Detect which cell encompasses the target text, then output its (x, y) center coordinate. 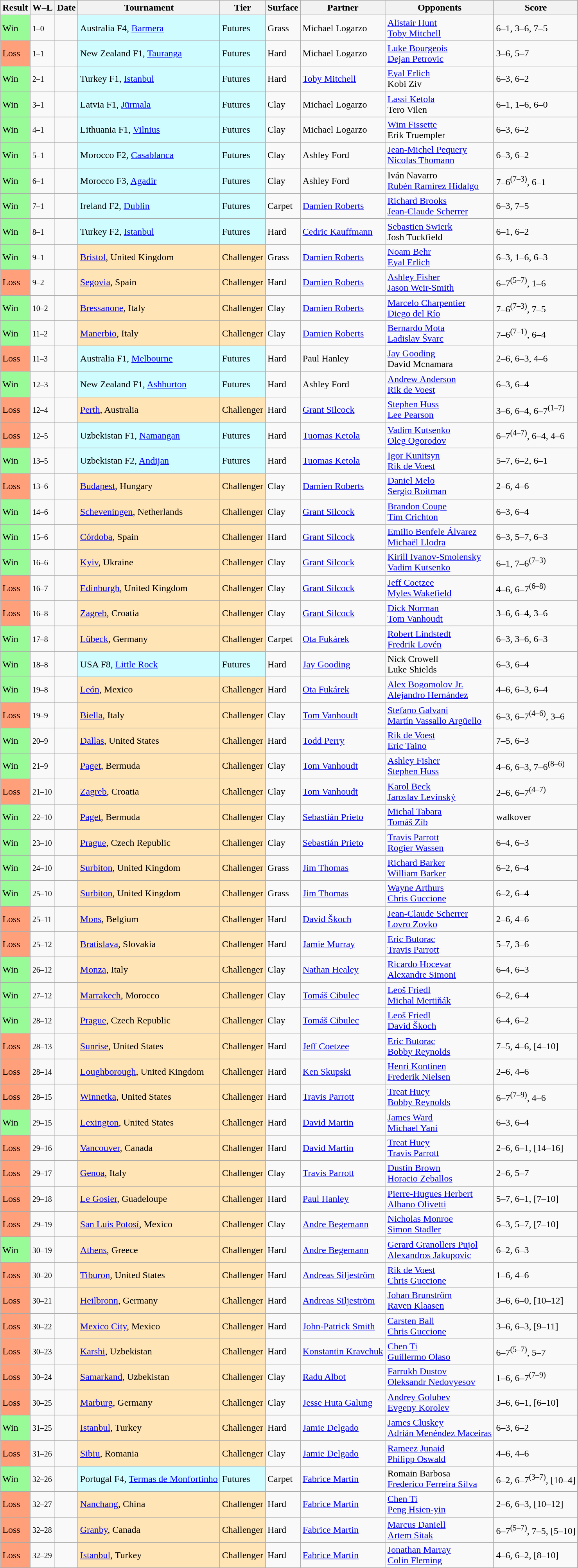
2–6, 6–1, [14–16] (536, 1148)
7–6(7–3), 6–1 (536, 181)
Iván Navarro Rubén Ramírez Hidalgo (440, 181)
Tiburon, United States (149, 1275)
Andrew Anderson Rik de Voest (440, 384)
27–12 (42, 995)
29–17 (42, 1174)
3–6, 6–4, 3–6 (536, 613)
Karshi, Uzbekistan (149, 1351)
29–16 (42, 1148)
21–10 (42, 792)
Heilbronn, Germany (149, 1300)
Brandon Coupe Tim Crichton (440, 512)
Jean-Claude Scherrer Lovro Zovko (440, 919)
7–5, 6–3 (536, 741)
Emilio Benfele Álvarez Michaël Llodra (440, 537)
20–9 (42, 741)
6–3, 7–5 (536, 206)
Marcus Daniell Artem Sitak (440, 1530)
Farrukh Dustov Oleksandr Nedovyesov (440, 1377)
4–6, 6–2, [8–10] (536, 1555)
31–26 (42, 1453)
Morocco F3, Agadir (149, 181)
Chen Ti Peng Hsien-yin (440, 1504)
Jamie Murray (343, 944)
John-Patrick Smith (343, 1326)
Marburg, Germany (149, 1402)
30–24 (42, 1377)
Dustin Brown Horacio Zeballos (440, 1174)
Jay Gooding David Mcnamara (440, 359)
Perth, Australia (149, 410)
22–10 (42, 817)
29–15 (42, 1122)
30–22 (42, 1326)
James Ward Michael Yani (440, 1122)
Marrakech, Morocco (149, 995)
Genoa, Italy (149, 1174)
6–4, 6–2 (536, 1020)
7–5, 4–6, [4–10] (536, 1046)
Bernardo Mota Ladislav Švarc (440, 333)
12–5 (42, 435)
Wayne Arthurs Chris Guccione (440, 894)
6–7(5–7), 7–5, [5–10] (536, 1530)
6–7(7–9), 4–6 (536, 1097)
Nicholas Monroe Simon Stadler (440, 1225)
6–3, 1–6, 6–3 (536, 257)
W–L (42, 8)
Lexington, United States (149, 1122)
11–2 (42, 333)
28–13 (42, 1046)
26–12 (42, 969)
30–20 (42, 1275)
19–8 (42, 689)
Segovia, Spain (149, 282)
León, Mexico (149, 689)
Vadim Kutsenko Oleg Ogorodov (440, 435)
5–1 (42, 155)
Noam Behr Eyal Erlich (440, 257)
6–2, 6–7(3–7), [10–4] (536, 1479)
Gerard Granollers Pujol Alexandros Jakupovic (440, 1250)
25–10 (42, 894)
16–6 (42, 563)
25–11 (42, 919)
Córdoba, Spain (149, 537)
Lassi Ketola Tero Vilen (440, 104)
6–1, 6–2 (536, 232)
Stefano Galvani Martín Vassallo Argüello (440, 715)
walkover (536, 817)
Eric Butorac Travis Parrott (440, 944)
Carsten Ball Chris Guccione (440, 1326)
2–6, 5–7 (536, 1174)
Igor Kunitsyn Rik de Voest (440, 461)
17–8 (42, 638)
Nick Crowell Luke Shields (440, 664)
3–6, 6–1, [6–10] (536, 1402)
5–7, 6–2, 6–1 (536, 461)
6–7(5–7), 5–7 (536, 1351)
30–23 (42, 1351)
Tournament (149, 8)
Ireland F2, Dublin (149, 206)
5–7, 6–1, [7–10] (536, 1199)
Sebastien Swierk Josh Tuckfield (440, 232)
6–3, 5–7, 6–3 (536, 537)
Luke Bourgeois Dejan Petrovic (440, 53)
9–2 (42, 282)
Athens, Greece (149, 1250)
32–28 (42, 1530)
David Škoch (343, 919)
Wim Fissette Erik Truempler (440, 130)
13–5 (42, 461)
14–6 (42, 512)
1–1 (42, 53)
Vancouver, Canada (149, 1148)
Surface (283, 8)
1–6, 4–6 (536, 1275)
Stephen Huss Lee Pearson (440, 410)
21–9 (42, 766)
24–10 (42, 868)
6–1, 7–6(7–3) (536, 563)
Ashley Fisher Stephen Huss (440, 766)
Daniel Melo Sergio Roitman (440, 486)
Nathan Healey (343, 969)
Henri Kontinen Frederik Nielsen (440, 1071)
16–7 (42, 588)
Karol Beck Jaroslav Levinský (440, 792)
New Zealand F1, Tauranga (149, 53)
Jay Gooding (343, 664)
Cedric Kauffmann (343, 232)
3–1 (42, 104)
10–2 (42, 307)
Mons, Belgium (149, 919)
Scheveningen, Netherlands (149, 512)
6–3, 6–7(4–6), 3–6 (536, 715)
Turkey F2, Istanbul (149, 232)
3–6, 6–3, [9–11] (536, 1326)
23–10 (42, 843)
Leoš Friedl Michal Mertiňák (440, 995)
6–2, 6–3 (536, 1250)
2–1 (42, 79)
Kirill Ivanov-Smolensky Vadim Kutsenko (440, 563)
4–6, 4–6 (536, 1453)
9–1 (42, 257)
6–1, 3–6, 7–5 (536, 28)
Date (66, 8)
Result (15, 8)
Monza, Italy (149, 969)
4–1 (42, 130)
7–6(7–3), 7–5 (536, 307)
31–25 (42, 1428)
7–6(7–1), 6–4 (536, 333)
Travis Parrott Rogier Wassen (440, 843)
Morocco F2, Casablanca (149, 155)
Richard Barker William Barker (440, 868)
Radu Albot (343, 1377)
Partner (343, 8)
32–29 (42, 1555)
30–25 (42, 1402)
Treat Huey Travis Parrott (440, 1148)
James Cluskey Adrián Menéndez Maceiras (440, 1428)
29–18 (42, 1199)
19–9 (42, 715)
7–1 (42, 206)
Ashley Fisher Jason Weir-Smith (440, 282)
Rameez Junaid Philipp Oswald (440, 1453)
Uzbekistan F1, Namangan (149, 435)
Chen Ti Guillermo Olaso (440, 1351)
Todd Perry (343, 741)
12–3 (42, 384)
Turkey F1, Istanbul (149, 79)
Dallas, United States (149, 741)
Jean-Michel Pequery Nicolas Thomann (440, 155)
30–19 (42, 1250)
Samarkand, Uzbekistan (149, 1377)
32–27 (42, 1504)
6–3, 5–7, [7–10] (536, 1225)
12–4 (42, 410)
15–6 (42, 537)
Konstantin Kravchuk (343, 1351)
Rik de Voest Eric Taino (440, 741)
Score (536, 8)
Ken Skupski (343, 1071)
28–14 (42, 1071)
18–8 (42, 664)
Australia F1, Melbourne (149, 359)
Rik de Voest Chris Guccione (440, 1275)
Winnetka, United States (149, 1097)
3–6, 5–7 (536, 53)
Bressanone, Italy (149, 307)
6–3, 3–6, 6–3 (536, 638)
6–1, 1–6, 6–0 (536, 104)
Loughborough, United Kingdom (149, 1071)
8–1 (42, 232)
Marcelo Charpentier Diego del Río (440, 307)
Tier (242, 8)
USA F8, Little Rock (149, 664)
Jeff Coetzee (343, 1046)
Le Gosier, Guadeloupe (149, 1199)
4–6, 6–3, 6–4 (536, 689)
Edinburgh, United Kingdom (149, 588)
29–19 (42, 1225)
Johan Brunström Raven Klaasen (440, 1300)
Manerbio, Italy (149, 333)
New Zealand F1, Ashburton (149, 384)
Budapest, Hungary (149, 486)
Kyiv, Ukraine (149, 563)
Bratislava, Slovakia (149, 944)
13–6 (42, 486)
Nanchang, China (149, 1504)
1–6, 6–7(7–9) (536, 1377)
6–1 (42, 181)
Jesse Huta Galung (343, 1402)
3–6, 6–4, 6–7(1–7) (536, 410)
Latvia F1, Jūrmala (149, 104)
4–6, 6–3, 7–6(8–6) (536, 766)
Jonathan Marray Colin Fleming (440, 1555)
Dick Norman Tom Vanhoudt (440, 613)
30–21 (42, 1300)
Uzbekistan F2, Andijan (149, 461)
Andrey Golubev Evgeny Korolev (440, 1402)
3–6, 6–0, [10–12] (536, 1300)
Toby Mitchell (343, 79)
Sunrise, United States (149, 1046)
5–7, 3–6 (536, 944)
Michal Tabara Tomáš Zíb (440, 817)
Biella, Italy (149, 715)
2–6, 6–3, [10–12] (536, 1504)
Portugal F4, Termas de Monfortinho (149, 1479)
Ricardo Hocevar Alexandre Simoni (440, 969)
Australia F4, Barmera (149, 28)
11–3 (42, 359)
2–6, 6–7(4–7) (536, 792)
Alistair Hunt Toby Mitchell (440, 28)
Treat Huey Bobby Reynolds (440, 1097)
Leoš Friedl David Škoch (440, 1020)
Opponents (440, 8)
Bristol, United Kingdom (149, 257)
Eyal Erlich Kobi Ziv (440, 79)
Sibiu, Romania (149, 1453)
6–7(5–7), 1–6 (536, 282)
Pierre-Hugues Herbert Albano Olivetti (440, 1199)
Mexico City, Mexico (149, 1326)
1–0 (42, 28)
Alex Bogomolov Jr. Alejandro Hernández (440, 689)
Eric Butorac Bobby Reynolds (440, 1046)
28–15 (42, 1097)
16–8 (42, 613)
2–6, 6–3, 4–6 (536, 359)
6–7(4–7), 6–4, 4–6 (536, 435)
San Luis Potosí, Mexico (149, 1225)
Romain Barbosa Frederico Ferreira Silva (440, 1479)
4–6, 6–7(6–8) (536, 588)
Robert Lindstedt Fredrik Lovén (440, 638)
32–26 (42, 1479)
Richard Brooks Jean-Claude Scherrer (440, 206)
Granby, Canada (149, 1530)
Jeff Coetzee Myles Wakefield (440, 588)
Lübeck, Germany (149, 638)
Lithuania F1, Vilnius (149, 130)
25–12 (42, 944)
28–12 (42, 1020)
